Determine the (x, y) coordinate at the center of the cell enclosing the given text.  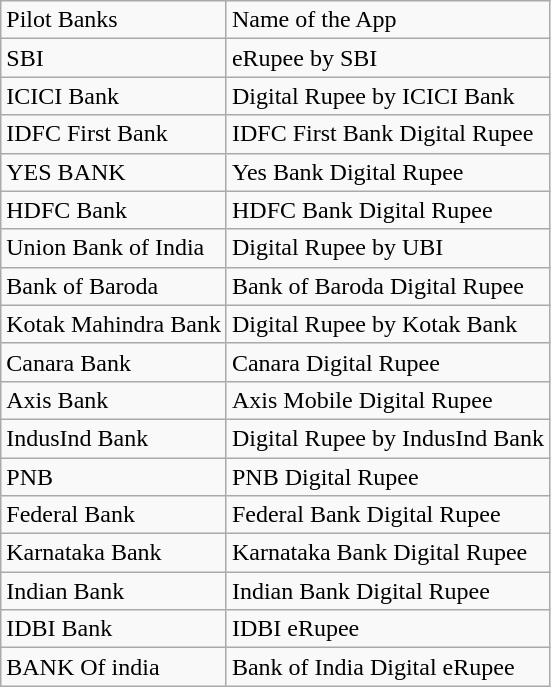
IDBI Bank (114, 629)
Karnataka Bank Digital Rupee (388, 553)
Union Bank of India (114, 248)
Pilot Banks (114, 20)
Indian Bank Digital Rupee (388, 591)
IDBI eRupee (388, 629)
Digital Rupee by IndusInd Bank (388, 438)
BANK Of india (114, 667)
Axis Mobile Digital Rupee (388, 400)
Federal Bank Digital Rupee (388, 515)
Digital Rupee by UBI (388, 248)
HDFC Bank Digital Rupee (388, 210)
Canara Bank (114, 362)
Yes Bank Digital Rupee (388, 172)
ICICI Bank (114, 96)
PNB (114, 477)
HDFC Bank (114, 210)
Indian Bank (114, 591)
eRupee by SBI (388, 58)
Karnataka Bank (114, 553)
YES BANK (114, 172)
Bank of Baroda (114, 286)
Axis Bank (114, 400)
Name of the App (388, 20)
PNB Digital Rupee (388, 477)
SBI (114, 58)
Federal Bank (114, 515)
Canara Digital Rupee (388, 362)
Digital Rupee by Kotak Bank (388, 324)
IDFC First Bank Digital Rupee (388, 134)
Bank of India Digital eRupee (388, 667)
Bank of Baroda Digital Rupee (388, 286)
Digital Rupee by ICICI Bank (388, 96)
IndusInd Bank (114, 438)
IDFC First Bank (114, 134)
Kotak Mahindra Bank (114, 324)
